Scan for the cell matching the given text and deliver its [X, Y] coordinate at center. 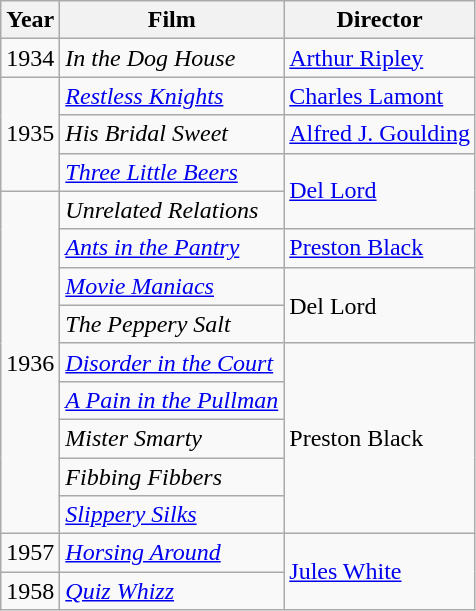
Quiz Whizz [172, 591]
1958 [30, 591]
In the Dog House [172, 58]
Mister Smarty [172, 438]
Restless Knights [172, 96]
A Pain in the Pullman [172, 400]
Director [380, 20]
Year [30, 20]
Alfred J. Goulding [380, 134]
1957 [30, 553]
Jules White [380, 572]
Three Little Beers [172, 172]
The Peppery Salt [172, 324]
Disorder in the Court [172, 362]
1936 [30, 362]
Movie Maniacs [172, 286]
Fibbing Fibbers [172, 477]
Horsing Around [172, 553]
Slippery Silks [172, 515]
His Bridal Sweet [172, 134]
Arthur Ripley [380, 58]
Charles Lamont [380, 96]
Unrelated Relations [172, 210]
Ants in the Pantry [172, 248]
1935 [30, 134]
1934 [30, 58]
Film [172, 20]
